Extract the [x, y] coordinate from the center of the cell holding the provided text.  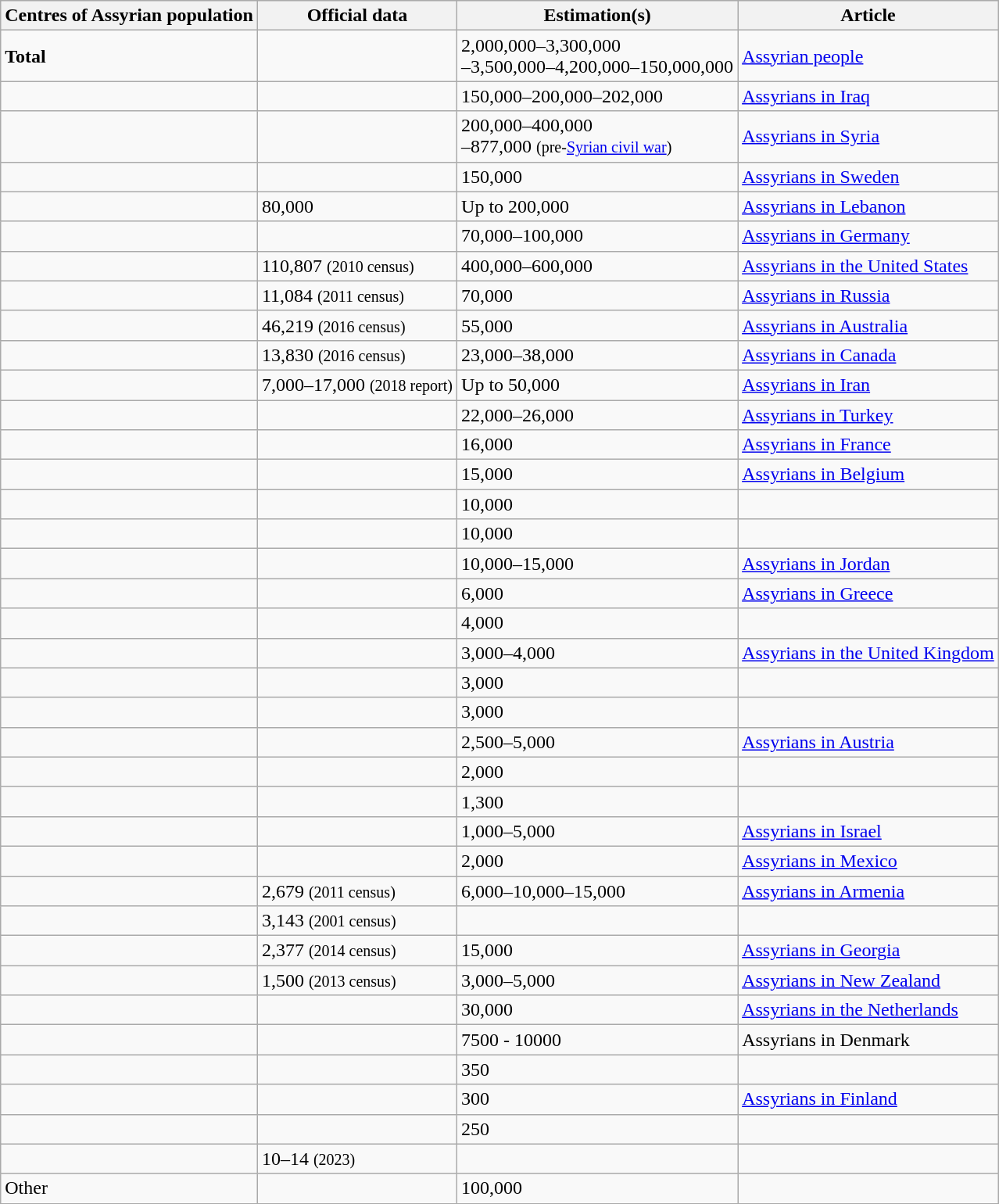
Assyrians in Greece [868, 593]
6,000–10,000–15,000 [597, 890]
Other [130, 1188]
Assyrians in Sweden [868, 177]
150,000–200,000–202,000 [597, 96]
46,219 (2016 census) [356, 325]
70,000–100,000 [597, 236]
200,000–400,000–877,000 (pre-Syrian civil war) [597, 136]
Assyrians in the United Kingdom [868, 653]
350 [597, 1070]
13,830 (2016 census) [356, 355]
70,000 [597, 296]
150,000 [597, 177]
3,000–5,000 [597, 980]
1,000–5,000 [597, 831]
2,000,000–3,300,000–3,500,000–4,200,000–150,000,000 [597, 56]
3,000–4,000 [597, 653]
1,500 (2013 census) [356, 980]
Assyrians in Lebanon [868, 206]
110,807 (2010 census) [356, 266]
2,500–5,000 [597, 742]
23,000–38,000 [597, 355]
Assyrians in France [868, 445]
400,000–600,000 [597, 266]
55,000 [597, 325]
Assyrians in Canada [868, 355]
10–14 (2023) [356, 1159]
Assyrians in Germany [868, 236]
Total [130, 56]
Assyrians in Iraq [868, 96]
7500 - 10000 [597, 1040]
2,377 (2014 census) [356, 951]
Assyrians in the Netherlands [868, 1010]
Assyrians in Denmark [868, 1040]
Assyrians in Russia [868, 296]
6,000 [597, 593]
Assyrians in Belgium [868, 475]
16,000 [597, 445]
4,000 [597, 623]
Assyrians in New Zealand [868, 980]
Assyrian people [868, 56]
7,000–17,000 (2018 report) [356, 385]
1,300 [597, 801]
Assyrians in Jordan [868, 564]
Centres of Assyrian population [130, 16]
Assyrians in Austria [868, 742]
2,679 (2011 census) [356, 890]
Up to 200,000 [597, 206]
22,000–26,000 [597, 415]
10,000–15,000 [597, 564]
Up to 50,000 [597, 385]
Assyrians in Australia [868, 325]
250 [597, 1129]
Assyrians in Georgia [868, 951]
Assyrians in Israel [868, 831]
300 [597, 1099]
Assyrians in Mexico [868, 861]
100,000 [597, 1188]
80,000 [356, 206]
Official data [356, 16]
Assyrians in Iran [868, 385]
Article [868, 16]
Estimation(s) [597, 16]
Assyrians in Finland [868, 1099]
30,000 [597, 1010]
3,143 (2001 census) [356, 921]
Assyrians in Armenia [868, 890]
Assyrians in Syria [868, 136]
Assyrians in Turkey [868, 415]
11,084 (2011 census) [356, 296]
Assyrians in the United States [868, 266]
